Search for the cell housing the specified text and yield its [X, Y] center coordinate. 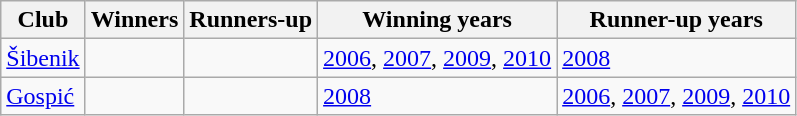
Gospić [43, 96]
Šibenik [43, 58]
Club [43, 20]
Winning years [438, 20]
Runner-up years [676, 20]
Runners-up [251, 20]
Winners [134, 20]
